Find where the given text appears and provide that cell's center as (X, Y) coordinate. 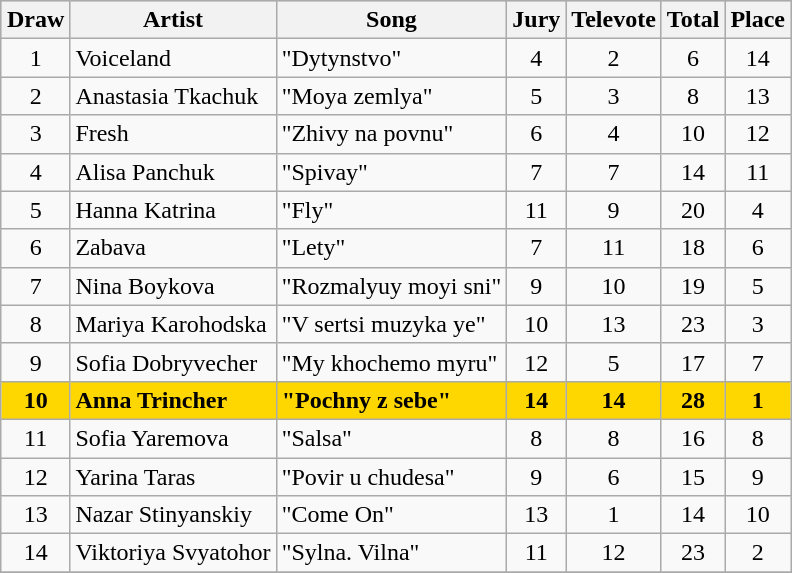
"Rozmalyuy moyi sni" (392, 286)
19 (693, 286)
Draw (35, 20)
Mariya Karohodska (173, 324)
Televote (614, 20)
Fresh (173, 134)
Sofia Yaremova (173, 438)
Song (392, 20)
18 (693, 248)
Hanna Katrina (173, 210)
Sofia Dobryvecher (173, 362)
Nina Boykova (173, 286)
Anastasia Tkachuk (173, 96)
Artist (173, 20)
20 (693, 210)
"Sylna. Vilna" (392, 553)
Voiceland (173, 58)
28 (693, 400)
"Pochny z sebe" (392, 400)
Nazar Stinyanskiy (173, 515)
"Dytynstvo" (392, 58)
16 (693, 438)
17 (693, 362)
"My khochemo myru" (392, 362)
"Povir u chudesa" (392, 477)
Alisa Panchuk (173, 172)
Place (758, 20)
"Lety" (392, 248)
"Salsa" (392, 438)
Yarina Taras (173, 477)
"V sertsi muzyka ye" (392, 324)
Total (693, 20)
Viktoriya Svyatohor (173, 553)
"Moya zemlya" (392, 96)
"Spivay" (392, 172)
15 (693, 477)
Anna Trincher (173, 400)
"Zhivy na povnu" (392, 134)
Jury (536, 20)
Zabava (173, 248)
"Fly" (392, 210)
"Come On" (392, 515)
